Return the [x, y] coordinate for the center point of the cell that contains the specified text.  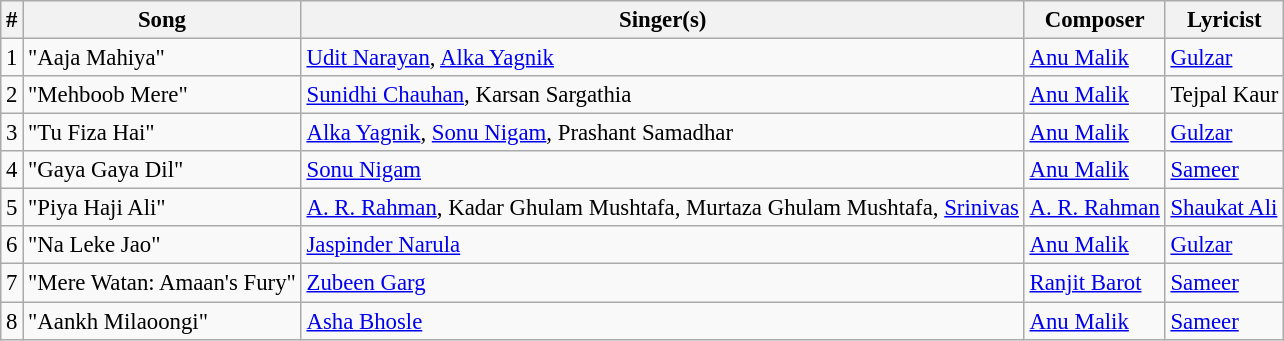
Ranjit Barot [1094, 283]
"Mehboob Mere" [162, 95]
Udit Narayan, Alka Yagnik [662, 58]
"Aaja Mahiya" [162, 58]
Sunidhi Chauhan, Karsan Sargathia [662, 95]
1 [12, 58]
Jaspinder Narula [662, 245]
3 [12, 133]
Zubeen Garg [662, 283]
Lyricist [1224, 20]
"Gaya Gaya Dil" [162, 170]
Song [162, 20]
Alka Yagnik, Sonu Nigam, Prashant Samadhar [662, 133]
Sonu Nigam [662, 170]
Tejpal Kaur [1224, 95]
A. R. Rahman [1094, 208]
Asha Bhosle [662, 321]
Singer(s) [662, 20]
"Tu Fiza Hai" [162, 133]
2 [12, 95]
Composer [1094, 20]
6 [12, 245]
A. R. Rahman, Kadar Ghulam Mushtafa, Murtaza Ghulam Mushtafa, Srinivas [662, 208]
8 [12, 321]
7 [12, 283]
# [12, 20]
5 [12, 208]
4 [12, 170]
"Na Leke Jao" [162, 245]
Shaukat Ali [1224, 208]
"Piya Haji Ali" [162, 208]
"Mere Watan: Amaan's Fury" [162, 283]
"Aankh Milaoongi" [162, 321]
